For the text-containing cell, return its midpoint in (x, y) coordinate format. 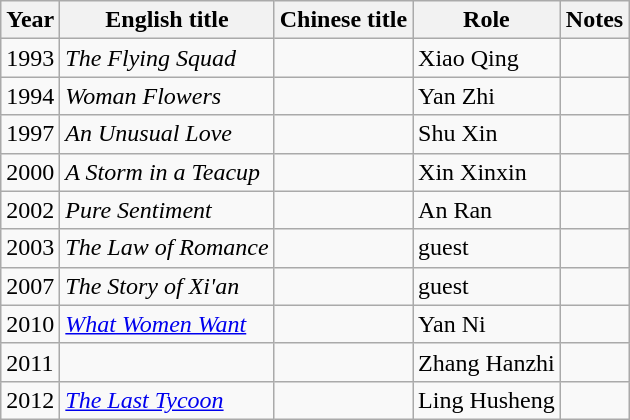
Chinese title (343, 20)
Yan Zhi (487, 96)
Shu Xin (487, 134)
Zhang Hanzhi (487, 362)
An Unusual Love (167, 134)
An Ran (487, 210)
English title (167, 20)
2010 (30, 324)
A Storm in a Teacup (167, 172)
2012 (30, 400)
1997 (30, 134)
Xiao Qing (487, 58)
2002 (30, 210)
Pure Sentiment (167, 210)
1993 (30, 58)
Ling Husheng (487, 400)
Role (487, 20)
What Women Want (167, 324)
2003 (30, 248)
Year (30, 20)
Xin Xinxin (487, 172)
2000 (30, 172)
The Story of Xi'an (167, 286)
2007 (30, 286)
2011 (30, 362)
1994 (30, 96)
The Law of Romance (167, 248)
Woman Flowers (167, 96)
Yan Ni (487, 324)
The Last Tycoon (167, 400)
The Flying Squad (167, 58)
Notes (594, 20)
